Identify which cell holds the provided text, then report its (X, Y) central coordinate. 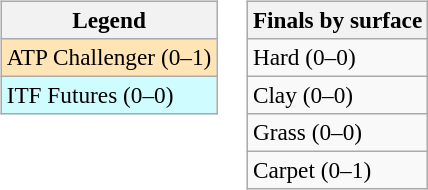
ATP Challenger (0–1) (108, 57)
Hard (0–0) (337, 57)
Legend (108, 20)
Clay (0–0) (337, 95)
ITF Futures (0–0) (108, 95)
Grass (0–0) (337, 133)
Finals by surface (337, 20)
Carpet (0–1) (337, 171)
